Pinpoint the cell where the given text exists, returning its [X, Y] midpoint coordinate. 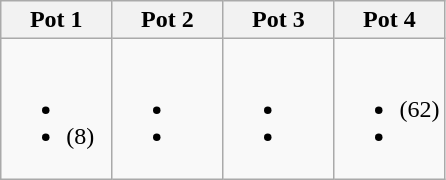
Pot 1 [56, 20]
Pot 4 [390, 20]
(8) [56, 109]
Pot 3 [278, 20]
Pot 2 [168, 20]
(62) [390, 109]
